Locate the cell with the specified text and output its [X, Y] center coordinate. 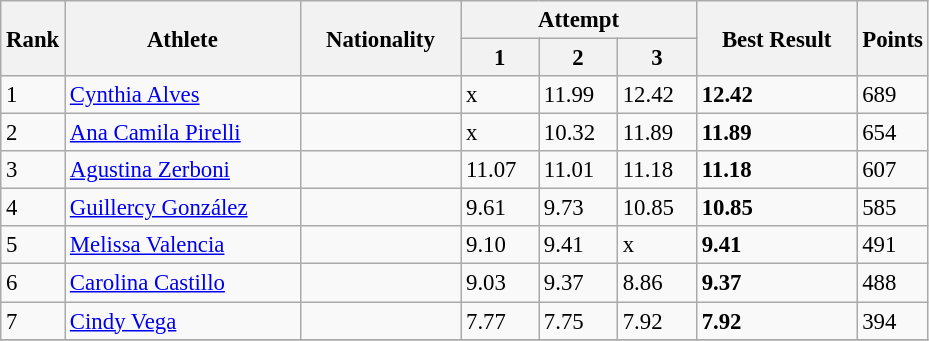
Melissa Valencia [183, 245]
11.07 [500, 170]
Attempt [579, 20]
394 [892, 321]
491 [892, 245]
9.10 [500, 245]
8.86 [656, 283]
4 [33, 208]
Cindy Vega [183, 321]
607 [892, 170]
11.01 [578, 170]
Best Result [776, 38]
5 [33, 245]
Ana Camila Pirelli [183, 133]
7 [33, 321]
Cynthia Alves [183, 95]
9.61 [500, 208]
585 [892, 208]
Carolina Castillo [183, 283]
9.03 [500, 283]
7.75 [578, 321]
7.77 [500, 321]
9.73 [578, 208]
Nationality [380, 38]
11.99 [578, 95]
488 [892, 283]
Athlete [183, 38]
689 [892, 95]
6 [33, 283]
Agustina Zerboni [183, 170]
10.32 [578, 133]
654 [892, 133]
Rank [33, 38]
Guillercy González [183, 208]
Points [892, 38]
